Find where the given text appears and provide that cell's center as [x, y] coordinate. 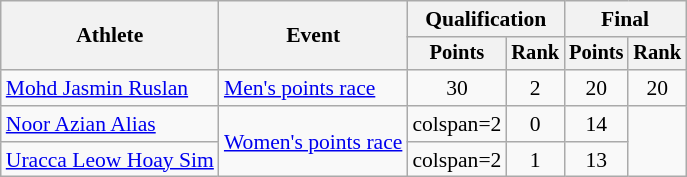
Men's points race [314, 88]
Athlete [110, 36]
30 [456, 88]
Qualification [486, 19]
14 [596, 124]
Women's points race [314, 142]
colspan=2 [456, 124]
Mohd Jasmin Ruslan [110, 88]
2 [535, 88]
Event [314, 36]
0 [535, 124]
Noor Azian Alias [110, 124]
Final [625, 19]
